For the text-containing cell, return its midpoint in [x, y] coordinate format. 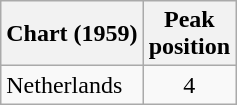
Chart (1959) [72, 34]
Netherlands [72, 85]
4 [189, 85]
Peakposition [189, 34]
